Locate the cell with the specified text and output its [X, Y] center coordinate. 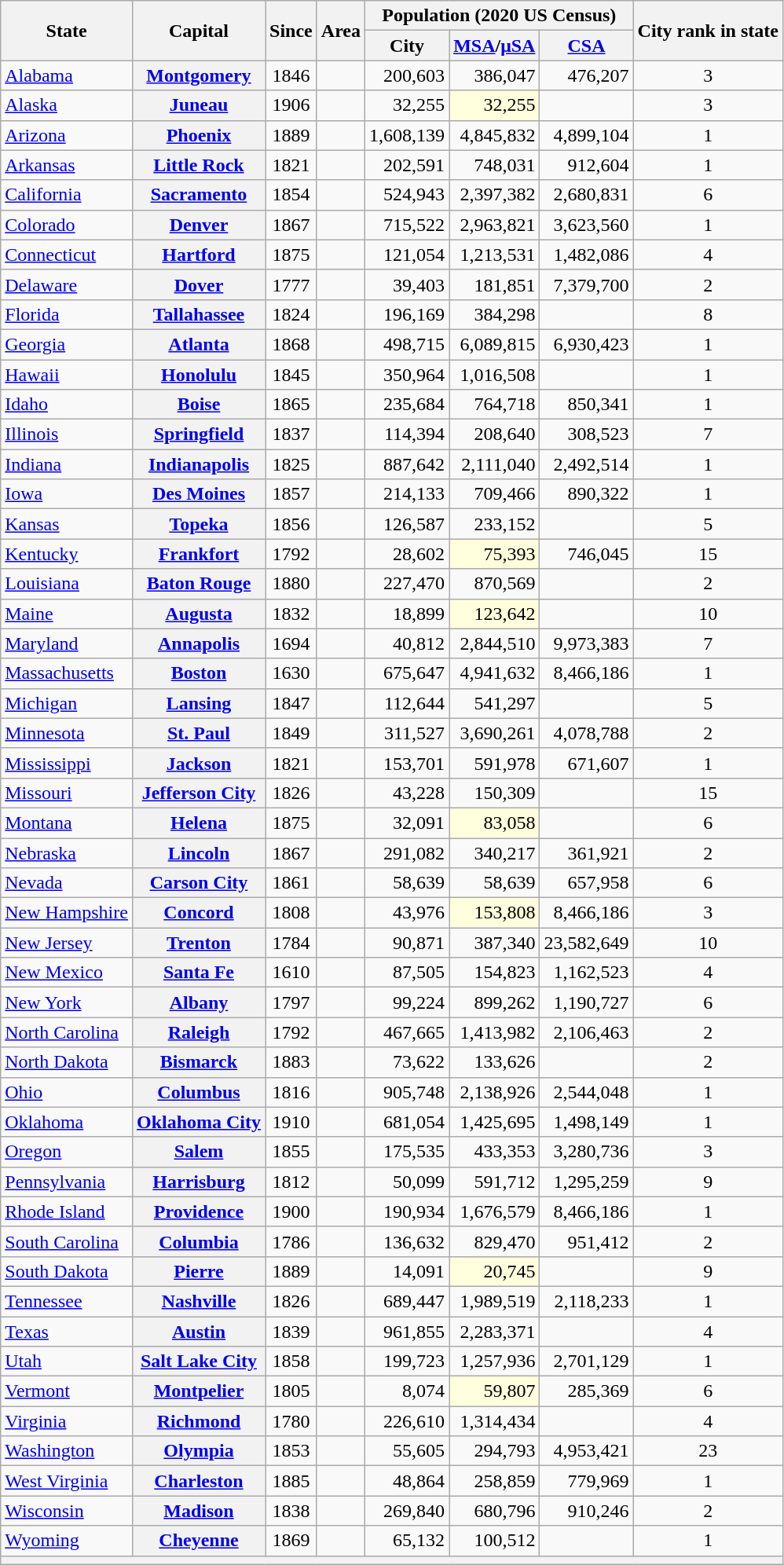
829,470 [495, 1241]
MSA/μSA [495, 46]
North Dakota [67, 1062]
890,322 [586, 494]
1816 [291, 1092]
910,246 [586, 1511]
Des Moines [198, 494]
Oklahoma [67, 1122]
154,823 [495, 973]
1,162,523 [586, 973]
2,701,129 [586, 1362]
Wisconsin [67, 1511]
Tallahassee [198, 314]
121,054 [407, 255]
1900 [291, 1211]
112,644 [407, 703]
Albany [198, 1002]
153,701 [407, 763]
Arkansas [67, 165]
20,745 [495, 1271]
23 [708, 1451]
2,138,926 [495, 1092]
Harrisburg [198, 1182]
123,642 [495, 614]
387,340 [495, 943]
1786 [291, 1241]
208,640 [495, 434]
2,111,040 [495, 464]
75,393 [495, 554]
748,031 [495, 165]
1824 [291, 314]
Juneau [198, 105]
Concord [198, 913]
18,899 [407, 614]
Providence [198, 1211]
899,262 [495, 1002]
Raleigh [198, 1032]
Capital [198, 31]
1784 [291, 943]
Texas [67, 1332]
West Virginia [67, 1481]
3,623,560 [586, 225]
Indianapolis [198, 464]
6,930,423 [586, 344]
48,864 [407, 1481]
153,808 [495, 913]
887,642 [407, 464]
Olympia [198, 1451]
Colorado [67, 225]
190,934 [407, 1211]
9,973,383 [586, 643]
Connecticut [67, 255]
675,647 [407, 673]
715,522 [407, 225]
7,379,700 [586, 284]
Nashville [198, 1301]
951,412 [586, 1241]
2,283,371 [495, 1332]
Santa Fe [198, 973]
Lincoln [198, 852]
4,899,104 [586, 135]
55,605 [407, 1451]
3,280,736 [586, 1152]
2,118,233 [586, 1301]
14,091 [407, 1271]
Sacramento [198, 195]
1,213,531 [495, 255]
3,690,261 [495, 733]
386,047 [495, 75]
1837 [291, 434]
Atlanta [198, 344]
Area [341, 31]
Virginia [67, 1421]
Montpelier [198, 1391]
199,723 [407, 1362]
1,482,086 [586, 255]
2,844,510 [495, 643]
1825 [291, 464]
Vermont [67, 1391]
1868 [291, 344]
Annapolis [198, 643]
Alabama [67, 75]
Trenton [198, 943]
Utah [67, 1362]
384,298 [495, 314]
CSA [586, 46]
Topeka [198, 524]
28,602 [407, 554]
227,470 [407, 584]
591,712 [495, 1182]
2,492,514 [586, 464]
269,840 [407, 1511]
Delaware [67, 284]
Boston [198, 673]
Population (2020 US Census) [500, 16]
1910 [291, 1122]
North Carolina [67, 1032]
870,569 [495, 584]
1854 [291, 195]
23,582,649 [586, 943]
226,610 [407, 1421]
Denver [198, 225]
1839 [291, 1332]
126,587 [407, 524]
1885 [291, 1481]
Helena [198, 823]
1857 [291, 494]
Hartford [198, 255]
Madison [198, 1511]
1,989,519 [495, 1301]
Salt Lake City [198, 1362]
40,812 [407, 643]
1838 [291, 1511]
1,295,259 [586, 1182]
671,607 [586, 763]
1630 [291, 673]
350,964 [407, 375]
City rank in state [708, 31]
Salem [198, 1152]
150,309 [495, 793]
361,921 [586, 852]
California [67, 195]
1,498,149 [586, 1122]
233,152 [495, 524]
Jefferson City [198, 793]
Michigan [67, 703]
912,604 [586, 165]
Missouri [67, 793]
1869 [291, 1541]
Montana [67, 823]
Idaho [67, 405]
1812 [291, 1182]
541,297 [495, 703]
1883 [291, 1062]
657,958 [586, 883]
4,078,788 [586, 733]
New York [67, 1002]
1694 [291, 643]
8 [708, 314]
Rhode Island [67, 1211]
Arizona [67, 135]
2,963,821 [495, 225]
State [67, 31]
1849 [291, 733]
43,976 [407, 913]
850,341 [586, 405]
200,603 [407, 75]
Indiana [67, 464]
308,523 [586, 434]
433,353 [495, 1152]
1,257,936 [495, 1362]
235,684 [407, 405]
Carson City [198, 883]
Mississippi [67, 763]
Georgia [67, 344]
Alaska [67, 105]
Massachusetts [67, 673]
39,403 [407, 284]
New Jersey [67, 943]
1906 [291, 105]
South Carolina [67, 1241]
746,045 [586, 554]
779,969 [586, 1481]
65,132 [407, 1541]
1777 [291, 284]
467,665 [407, 1032]
Phoenix [198, 135]
100,512 [495, 1541]
1832 [291, 614]
Ohio [67, 1092]
Austin [198, 1332]
1805 [291, 1391]
Frankfort [198, 554]
1846 [291, 75]
83,058 [495, 823]
Oklahoma City [198, 1122]
Columbus [198, 1092]
689,447 [407, 1301]
Illinois [67, 434]
1856 [291, 524]
764,718 [495, 405]
Little Rock [198, 165]
1,608,139 [407, 135]
Oregon [67, 1152]
Kansas [67, 524]
2,106,463 [586, 1032]
4,941,632 [495, 673]
87,505 [407, 973]
Charleston [198, 1481]
294,793 [495, 1451]
709,466 [495, 494]
Richmond [198, 1421]
1797 [291, 1002]
114,394 [407, 434]
Augusta [198, 614]
32,091 [407, 823]
4,953,421 [586, 1451]
1861 [291, 883]
Florida [67, 314]
1845 [291, 375]
Washington [67, 1451]
Bismarck [198, 1062]
133,626 [495, 1062]
1,425,695 [495, 1122]
136,632 [407, 1241]
1780 [291, 1421]
175,535 [407, 1152]
Lansing [198, 703]
1,676,579 [495, 1211]
181,851 [495, 284]
311,527 [407, 733]
Montgomery [198, 75]
South Dakota [67, 1271]
Columbia [198, 1241]
Maryland [67, 643]
1,314,434 [495, 1421]
1865 [291, 405]
Springfield [198, 434]
214,133 [407, 494]
Since [291, 31]
Baton Rouge [198, 584]
Iowa [67, 494]
961,855 [407, 1332]
Cheyenne [198, 1541]
476,207 [586, 75]
50,099 [407, 1182]
Wyoming [67, 1541]
Kentucky [67, 554]
Boise [198, 405]
196,169 [407, 314]
1858 [291, 1362]
905,748 [407, 1092]
1,413,982 [495, 1032]
591,978 [495, 763]
99,224 [407, 1002]
Nevada [67, 883]
1855 [291, 1152]
73,622 [407, 1062]
1880 [291, 584]
340,217 [495, 852]
258,859 [495, 1481]
Hawaii [67, 375]
90,871 [407, 943]
6,089,815 [495, 344]
Pierre [198, 1271]
59,807 [495, 1391]
St. Paul [198, 733]
498,715 [407, 344]
4,845,832 [495, 135]
8,074 [407, 1391]
524,943 [407, 195]
Maine [67, 614]
202,591 [407, 165]
2,680,831 [586, 195]
Dover [198, 284]
1610 [291, 973]
1808 [291, 913]
2,544,048 [586, 1092]
1,190,727 [586, 1002]
43,228 [407, 793]
2,397,382 [495, 195]
1853 [291, 1451]
Honolulu [198, 375]
Jackson [198, 763]
City [407, 46]
New Hampshire [67, 913]
Nebraska [67, 852]
Tennessee [67, 1301]
681,054 [407, 1122]
1,016,508 [495, 375]
Minnesota [67, 733]
New Mexico [67, 973]
285,369 [586, 1391]
1847 [291, 703]
Louisiana [67, 584]
291,082 [407, 852]
680,796 [495, 1511]
Pennsylvania [67, 1182]
